Find where the given text appears and provide that cell's center as (x, y) coordinate. 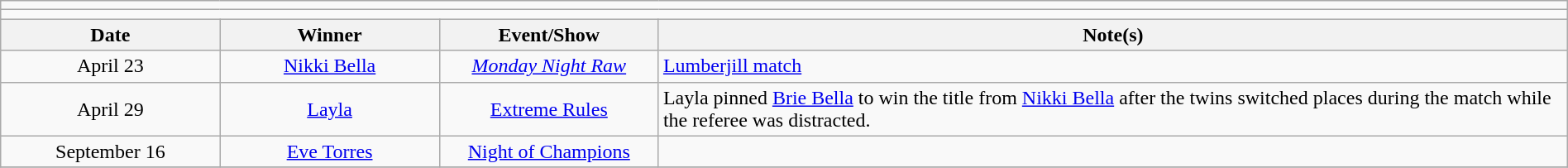
April 23 (111, 66)
September 16 (111, 151)
Layla pinned Brie Bella to win the title from Nikki Bella after the twins switched places during the match while the referee was distracted. (1113, 109)
Winner (329, 35)
Layla (329, 109)
Lumberjill match (1113, 66)
Nikki Bella (329, 66)
Date (111, 35)
Monday Night Raw (549, 66)
April 29 (111, 109)
Note(s) (1113, 35)
Extreme Rules (549, 109)
Eve Torres (329, 151)
Event/Show (549, 35)
Night of Champions (549, 151)
